Return [x, y] of the center of cell containing provided text 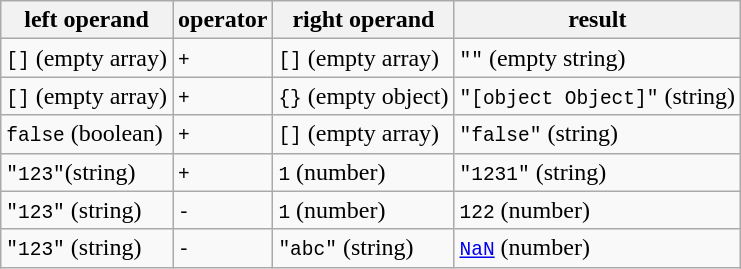
result [598, 20]
left operand [87, 20]
{} (empty object) [364, 96]
"abc" (string) [364, 248]
operator [222, 20]
"[object Object]" (string) [598, 96]
false (boolean) [87, 134]
right operand [364, 20]
"false" (string) [598, 134]
"1231" (string) [598, 172]
"" (empty string) [598, 58]
"123"(string) [87, 172]
NaN (number) [598, 248]
122 (number) [598, 210]
